Find where the given text appears and provide that cell's center as [X, Y] coordinate. 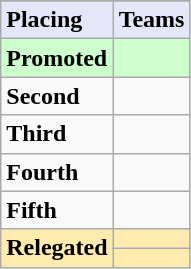
Promoted [57, 58]
Fifth [57, 210]
Third [57, 134]
Second [57, 96]
Relegated [57, 248]
Placing [57, 20]
Fourth [57, 172]
Teams [152, 20]
